Locate the cell with the specified text and output its (x, y) center coordinate. 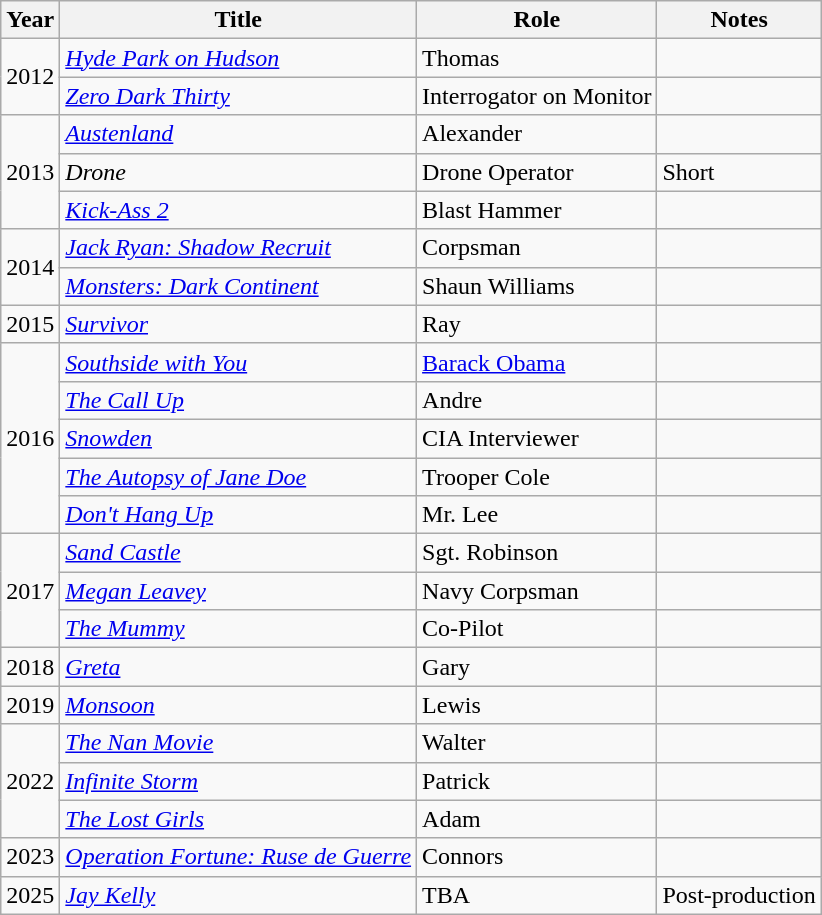
Role (537, 20)
Year (30, 20)
Infinite Storm (238, 781)
Walter (537, 743)
Connors (537, 857)
Operation Fortune: Ruse de Guerre (238, 857)
Sand Castle (238, 553)
Jay Kelly (238, 895)
Notes (739, 20)
Title (238, 20)
Drone (238, 172)
2016 (30, 438)
Patrick (537, 781)
Andre (537, 400)
Sgt. Robinson (537, 553)
Co-Pilot (537, 629)
Gary (537, 667)
Monsters: Dark Continent (238, 286)
Barack Obama (537, 362)
Hyde Park on Hudson (238, 58)
Shaun Williams (537, 286)
Blast Hammer (537, 210)
TBA (537, 895)
Greta (238, 667)
Don't Hang Up (238, 515)
Jack Ryan: Shadow Recruit (238, 248)
2025 (30, 895)
2023 (30, 857)
2015 (30, 324)
Post-production (739, 895)
Corpsman (537, 248)
Thomas (537, 58)
Trooper Cole (537, 477)
Austenland (238, 134)
Adam (537, 819)
2019 (30, 705)
The Lost Girls (238, 819)
Snowden (238, 438)
The Autopsy of Jane Doe (238, 477)
The Nan Movie (238, 743)
Mr. Lee (537, 515)
2017 (30, 591)
2014 (30, 267)
Southside with You (238, 362)
Megan Leavey (238, 591)
Monsoon (238, 705)
2013 (30, 172)
Interrogator on Monitor (537, 96)
Drone Operator (537, 172)
Ray (537, 324)
2018 (30, 667)
Survivor (238, 324)
The Call Up (238, 400)
2012 (30, 77)
The Mummy (238, 629)
2022 (30, 781)
Alexander (537, 134)
CIA Interviewer (537, 438)
Lewis (537, 705)
Zero Dark Thirty (238, 96)
Navy Corpsman (537, 591)
Kick-Ass 2 (238, 210)
Short (739, 172)
